Output the (x, y) coordinate of the center of the cell containing the given text.  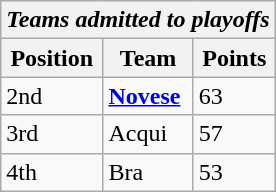
Teams admitted to playoffs (138, 20)
Team (148, 58)
53 (234, 172)
Bra (148, 172)
63 (234, 96)
3rd (52, 134)
Position (52, 58)
2nd (52, 96)
57 (234, 134)
4th (52, 172)
Acqui (148, 134)
Points (234, 58)
Novese (148, 96)
